For the text-containing cell, return its midpoint in (x, y) coordinate format. 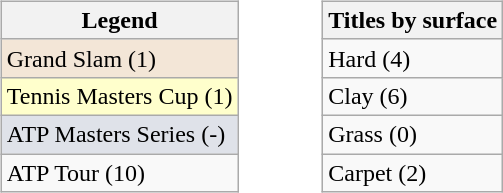
Titles by surface (413, 20)
Tennis Masters Cup (1) (120, 96)
Grass (0) (413, 134)
Carpet (2) (413, 173)
ATP Masters Series (-) (120, 134)
Clay (6) (413, 96)
ATP Tour (10) (120, 173)
Legend (120, 20)
Grand Slam (1) (120, 58)
Hard (4) (413, 58)
